Identify which cell holds the provided text, then report its (X, Y) central coordinate. 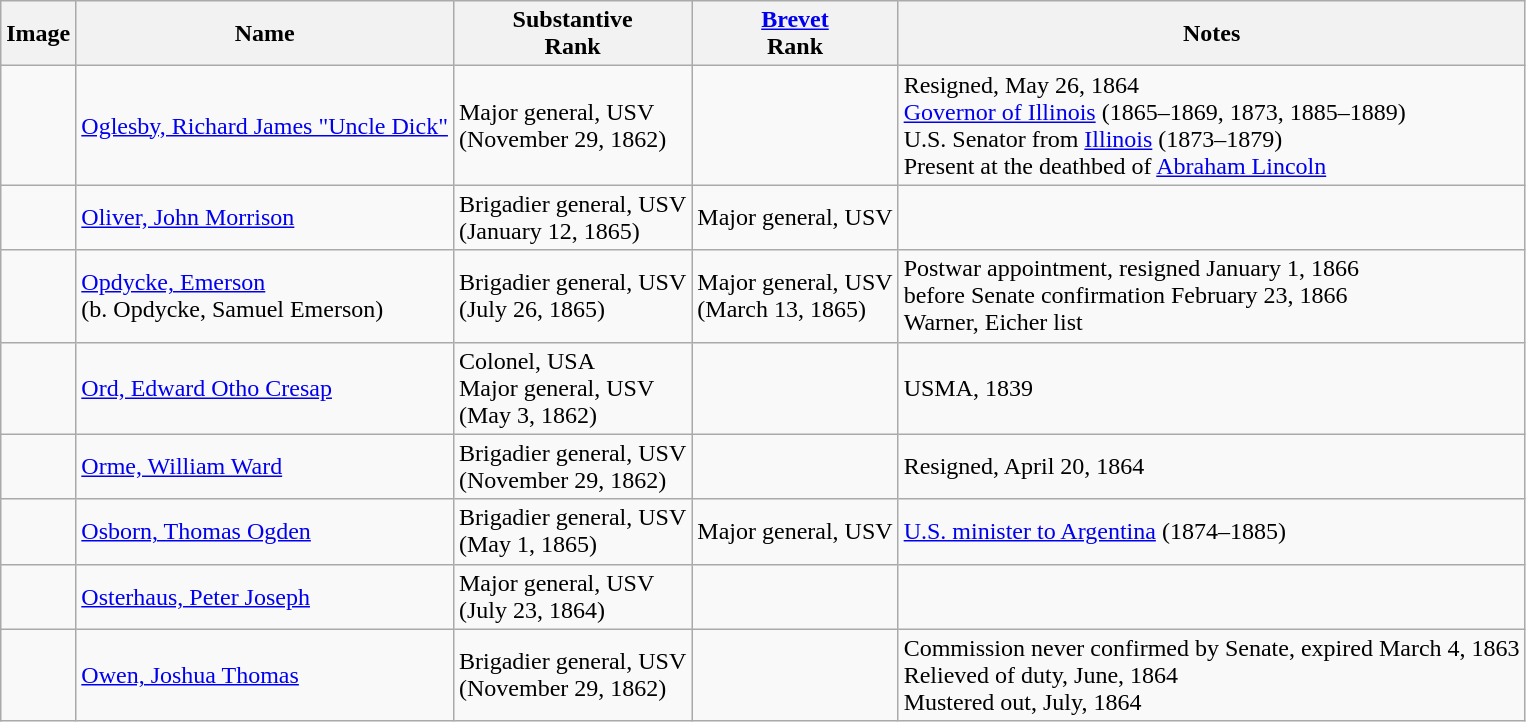
SubstantiveRank (572, 34)
Owen, Joshua Thomas (265, 675)
Oliver, John Morrison (265, 218)
Orme, William Ward (265, 466)
Ord, Edward Otho Cresap (265, 388)
Opdycke, Emerson(b. Opdycke, Samuel Emerson) (265, 296)
Oglesby, Richard James "Uncle Dick" (265, 126)
U.S. minister to Argentina (1874–1885) (1212, 532)
Resigned, April 20, 1864 (1212, 466)
Notes (1212, 34)
Image (38, 34)
Colonel, USAMajor general, USV(May 3, 1862) (572, 388)
Brigadier general, USV(May 1, 1865) (572, 532)
Postwar appointment, resigned January 1, 1866before Senate confirmation February 23, 1866Warner, Eicher list (1212, 296)
BrevetRank (795, 34)
Major general, USV(November 29, 1862) (572, 126)
Osborn, Thomas Ogden (265, 532)
Major general, USV(July 23, 1864) (572, 596)
Name (265, 34)
Brigadier general, USV(January 12, 1865) (572, 218)
Major general, USV(March 13, 1865) (795, 296)
Brigadier general, USV(July 26, 1865) (572, 296)
Osterhaus, Peter Joseph (265, 596)
USMA, 1839 (1212, 388)
Commission never confirmed by Senate, expired March 4, 1863Relieved of duty, June, 1864Mustered out, July, 1864 (1212, 675)
